For the text-containing cell, return its midpoint in [x, y] coordinate format. 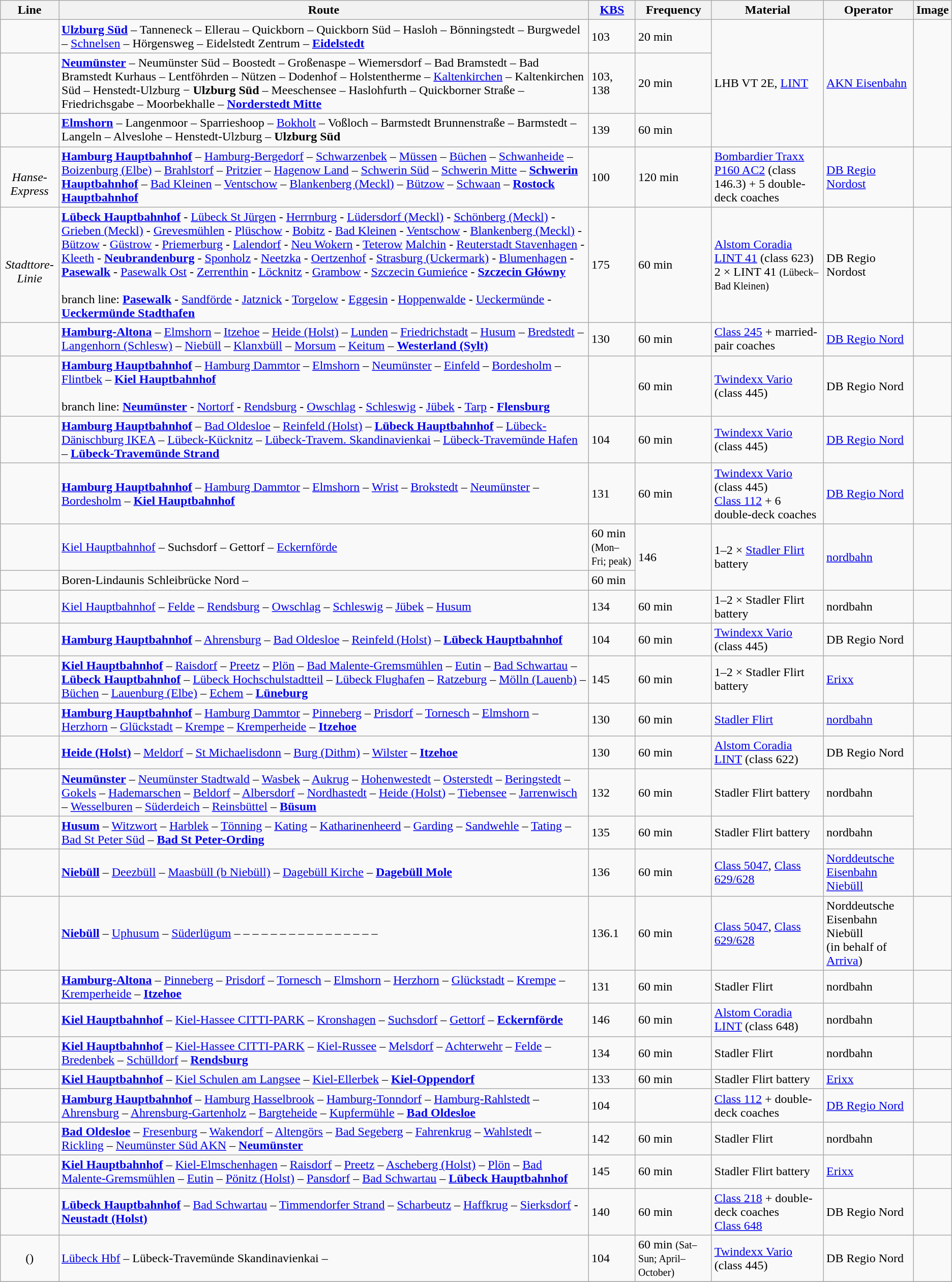
Elmshorn – Langenmoor – Sparrieshoop – Bokholt – Voßloch – Barmstedt Brunnenstraße – Barmstedt – Langeln – Alveslohe – Henstedt-Ulzburg – Ulzburg Süd [324, 130]
Stadttore-Linie [29, 265]
Bombardier Traxx P160 AC2 (class 146.3) + 5 double-deck coaches [767, 177]
60 min (Mon–Fri; peak) [612, 547]
Class 218 + double-deck coachesClass 648 [767, 1212]
Bad Oldesloe – Fresenburg – Wakendorf – Altengörs – Bad Segeberg – Fahrenkrug – Wahlstedt – Rickling – Neumünster Süd AKN – Neumünster [324, 1139]
Operator [869, 10]
Hamburg-Altona – Pinneberg – Prisdorf – Tornesch – Elmshorn – Herzhorn – Glückstadt – Krempe – Kremperheide – Itzehoe [324, 987]
139 [612, 130]
103, 138 [612, 83]
120 min [673, 177]
Kiel Hauptbahnhof – Kiel Schulen am Langsee – Kiel-Ellerbek – Kiel-Oppendorf [324, 1079]
Material [767, 10]
() [29, 1259]
Class 112 + double-deck coaches [767, 1105]
135 [612, 832]
Niebüll – Deezbüll – Maasbüll (b Niebüll) – Dagebüll Kirche – Dagebüll Mole [324, 872]
Twindexx Vario (class 445)Class 112 + 6 double-deck coaches [767, 493]
Alstom Coradia LINT (class 622) [767, 753]
Kiel Hauptbahnhof – Kiel-Hassee CITTI-PARK – Kronshagen – Suchsdorf – Gettorf – Eckernförde [324, 1019]
Frequency [673, 10]
140 [612, 1212]
142 [612, 1139]
Norddeutsche Eisenbahn Niebüll(in behalf of Arriva) [869, 933]
132 [612, 793]
Kiel Hauptbahnhof – Kiel-Hassee CITTI-PARK – Kiel-Russee – Melsdorf – Achterwehr – Felde – Bredenbek – Schülldorf – Rendsburg [324, 1053]
Image [933, 10]
Alstom Coradia LINT 41 (class 623)2 × LINT 41 (Lübeck–Bad Kleinen) [767, 265]
KBS [612, 10]
Hamburg Hauptbahnhof – Hamburg Dammtor – Elmshorn – Wrist – Brokstedt – Neumünster – Bordesholm – Kiel Hauptbahnhof [324, 493]
Class 245 + married-pair coaches [767, 339]
Hamburg Hauptbahnhof – Ahrensburg – Bad Oldesloe – Reinfeld (Holst) – Lübeck Hauptbahnhof [324, 640]
Kiel Hauptbahnhof – Suchsdorf – Gettorf – Eckernförde [324, 547]
AKN Eisenbahn [869, 83]
Route [324, 10]
136.1 [612, 933]
60 min (Sat–Sun; April–October) [673, 1259]
Hamburg Hauptbahnhof – Hamburg Dammtor – Pinneberg – Prisdorf – Tornesch – Elmshorn – Herzhorn – Glückstadt – Krempe – Kremperheide – Itzehoe [324, 719]
Boren-Lindaunis Schleibrücke Nord – [324, 580]
Lübeck Hauptbahnhof – Bad Schwartau – Timmendorfer Strand – Scharbeutz – Haffkrug – Sierksdorf - Neustadt (Holst) [324, 1212]
133 [612, 1079]
Husum – Witzwort – Harblek – Tönning – Kating – Katharinenheerd – Garding – Sandwehle – Tating – Bad St Peter Süd – Bad St Peter-Ording [324, 832]
Heide (Holst) – Meldorf – St Michaelisdonn – Burg (Dithm) – Wilster – Itzehoe [324, 753]
Kiel Hauptbahnhof – Felde – Rendsburg – Owschlag – Schleswig – Jübek – Husum [324, 606]
100 [612, 177]
Lübeck Hbf – Lübeck-Travemünde Skandinavienkai – [324, 1259]
175 [612, 265]
Norddeutsche Eisenbahn Niebüll [869, 872]
LHB VT 2E, LINT [767, 83]
Line [29, 10]
Hanse-Express [29, 177]
136 [612, 872]
Niebüll – Uphusum – Süderlügum – – – – – – – – – – – – – – – – [324, 933]
Alstom Coradia LINT (class 648) [767, 1019]
103 [612, 37]
